Return the [x, y] coordinate for the center point of the cell that contains the specified text.  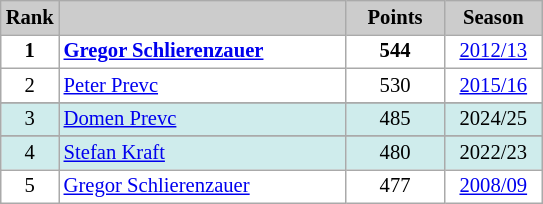
2015/16 [493, 85]
Season [493, 17]
2022/23 [493, 153]
1 [30, 51]
544 [395, 51]
2024/25 [493, 119]
2012/13 [493, 51]
4 [30, 153]
485 [395, 119]
2008/09 [493, 186]
3 [30, 119]
Points [395, 17]
5 [30, 186]
Rank [30, 17]
Stefan Kraft [202, 153]
480 [395, 153]
Peter Prevc [202, 85]
530 [395, 85]
477 [395, 186]
2 [30, 85]
Domen Prevc [202, 119]
